Find where the given text appears and provide that cell's center as (X, Y) coordinate. 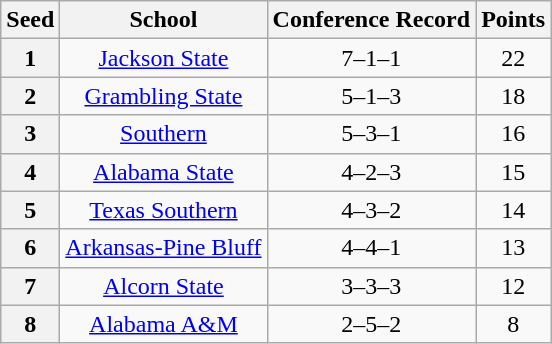
Seed (30, 20)
Arkansas-Pine Bluff (164, 248)
Alcorn State (164, 286)
Alabama State (164, 172)
3 (30, 134)
4 (30, 172)
16 (514, 134)
5–1–3 (372, 96)
4–2–3 (372, 172)
5–3–1 (372, 134)
Conference Record (372, 20)
Southern (164, 134)
15 (514, 172)
6 (30, 248)
Jackson State (164, 58)
4–3–2 (372, 210)
1 (30, 58)
5 (30, 210)
18 (514, 96)
School (164, 20)
4–4–1 (372, 248)
2 (30, 96)
14 (514, 210)
7–1–1 (372, 58)
13 (514, 248)
7 (30, 286)
Points (514, 20)
3–3–3 (372, 286)
Grambling State (164, 96)
12 (514, 286)
2–5–2 (372, 324)
22 (514, 58)
Texas Southern (164, 210)
Alabama A&M (164, 324)
